Search for the cell housing the specified text and yield its (X, Y) center coordinate. 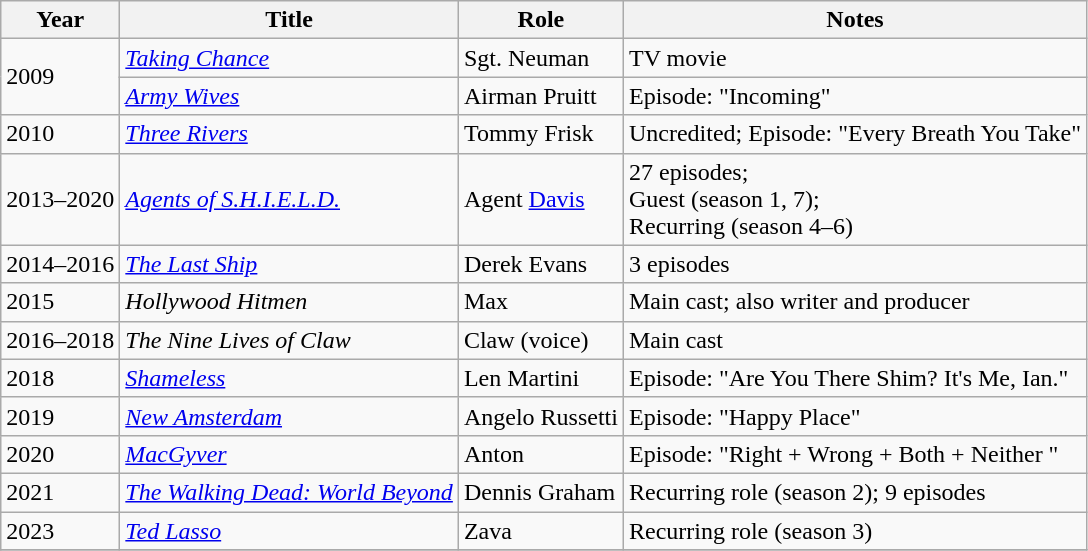
Angelo Russetti (540, 416)
Sgt. Neuman (540, 58)
Role (540, 20)
Derek Evans (540, 264)
Title (290, 20)
Len Martini (540, 378)
Episode: "Are You There Shim? It's Me, Ian." (854, 378)
The Nine Lives of Claw (290, 340)
Zava (540, 531)
Agents of S.H.I.E.L.D. (290, 199)
2016–2018 (60, 340)
2018 (60, 378)
Ted Lasso (290, 531)
2014–2016 (60, 264)
2019 (60, 416)
Episode: "Happy Place" (854, 416)
Taking Chance (290, 58)
Shameless (290, 378)
Max (540, 302)
2015 (60, 302)
Tommy Frisk (540, 134)
Airman Pruitt (540, 96)
2021 (60, 492)
27 episodes; Guest (season 1, 7); Recurring (season 4–6) (854, 199)
2020 (60, 454)
Main cast (854, 340)
Year (60, 20)
Army Wives (290, 96)
Uncredited; Episode: "Every Breath You Take" (854, 134)
Notes (854, 20)
Anton (540, 454)
New Amsterdam (290, 416)
Recurring role (season 3) (854, 531)
MacGyver (290, 454)
Dennis Graham (540, 492)
2010 (60, 134)
Agent Davis (540, 199)
Three Rivers (290, 134)
Hollywood Hitmen (290, 302)
The Last Ship (290, 264)
Episode: "Right + Wrong + Both + Neither " (854, 454)
Main cast; also writer and producer (854, 302)
2013–2020 (60, 199)
2023 (60, 531)
TV movie (854, 58)
Episode: "Incoming" (854, 96)
Recurring role (season 2); 9 episodes (854, 492)
3 episodes (854, 264)
2009 (60, 77)
Claw (voice) (540, 340)
The Walking Dead: World Beyond (290, 492)
